Output the [x, y] coordinate of the center of the cell containing the given text.  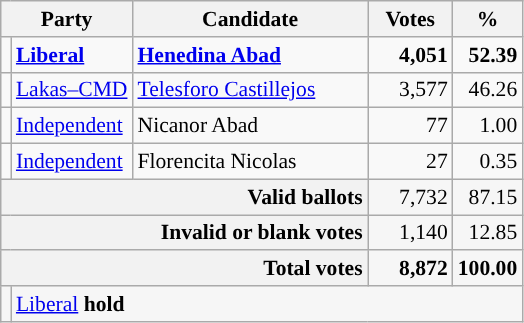
87.15 [488, 197]
52.39 [488, 55]
100.00 [488, 269]
Total votes [184, 269]
Invalid or blank votes [184, 233]
12.85 [488, 233]
4,051 [410, 55]
Nicanor Abad [250, 126]
3,577 [410, 90]
7,732 [410, 197]
Lakas–CMD [72, 90]
Votes [410, 19]
1.00 [488, 126]
Telesforo Castillejos [250, 90]
% [488, 19]
Party [67, 19]
0.35 [488, 162]
Candidate [250, 19]
8,872 [410, 269]
Florencita Nicolas [250, 162]
Liberal hold [266, 304]
Liberal [72, 55]
Henedina Abad [250, 55]
46.26 [488, 90]
Valid ballots [184, 197]
27 [410, 162]
77 [410, 126]
1,140 [410, 233]
